For the text-containing cell, return its midpoint in (X, Y) coordinate format. 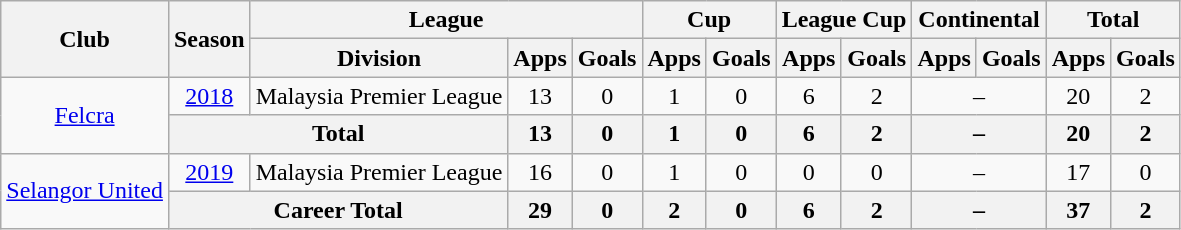
Continental (979, 20)
2019 (209, 172)
Selangor United (85, 191)
League Cup (844, 20)
Career Total (338, 210)
37 (1078, 210)
League (446, 20)
Division (379, 58)
Club (85, 39)
29 (540, 210)
Cup (709, 20)
Felcra (85, 115)
2018 (209, 96)
16 (540, 172)
17 (1078, 172)
Season (209, 39)
